Detect which cell encompasses the target text, then output its [x, y] center coordinate. 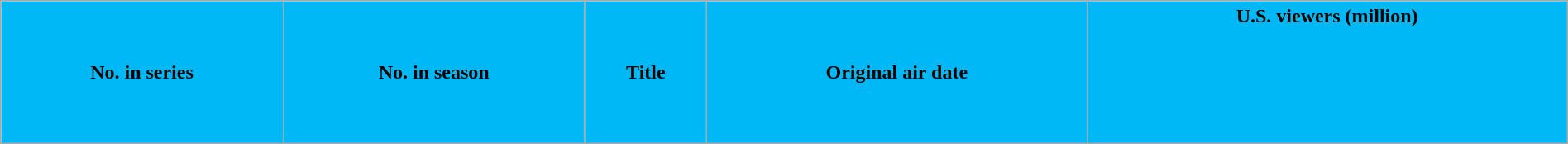
No. in season [433, 73]
U.S. viewers (million) [1327, 73]
Original air date [896, 73]
No. in series [142, 73]
Title [645, 73]
